Identify which cell holds the provided text, then report its (X, Y) central coordinate. 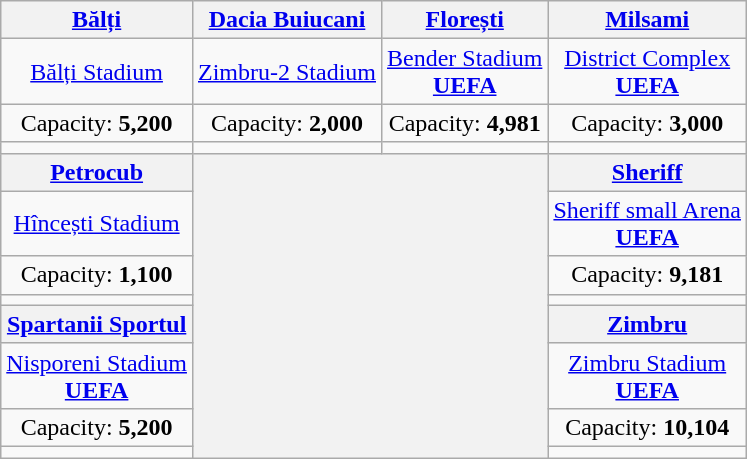
Sheriff small Arena UEFA (648, 224)
Hîncești Stadium (97, 224)
Zimbru (648, 324)
Capacity: 1,100 (97, 275)
Bender StadiumUEFA (465, 72)
Capacity: 2,000 (286, 123)
Capacity: 10,104 (648, 427)
Capacity: 4,981 (465, 123)
Nisporeni StadiumUEFA (97, 376)
Capacity: 9,181 (648, 275)
Bălți (97, 20)
Milsami (648, 20)
Dacia Buiucani (286, 20)
Capacity: 3,000 (648, 123)
Florești (465, 20)
Bălți Stadium (97, 72)
Petrocub (97, 172)
Sheriff (648, 172)
Zimbru StadiumUEFA (648, 376)
Spartanii Sportul (97, 324)
District ComplexUEFA (648, 72)
Zimbru-2 Stadium (286, 72)
